Find where the given text appears and provide that cell's center as [X, Y] coordinate. 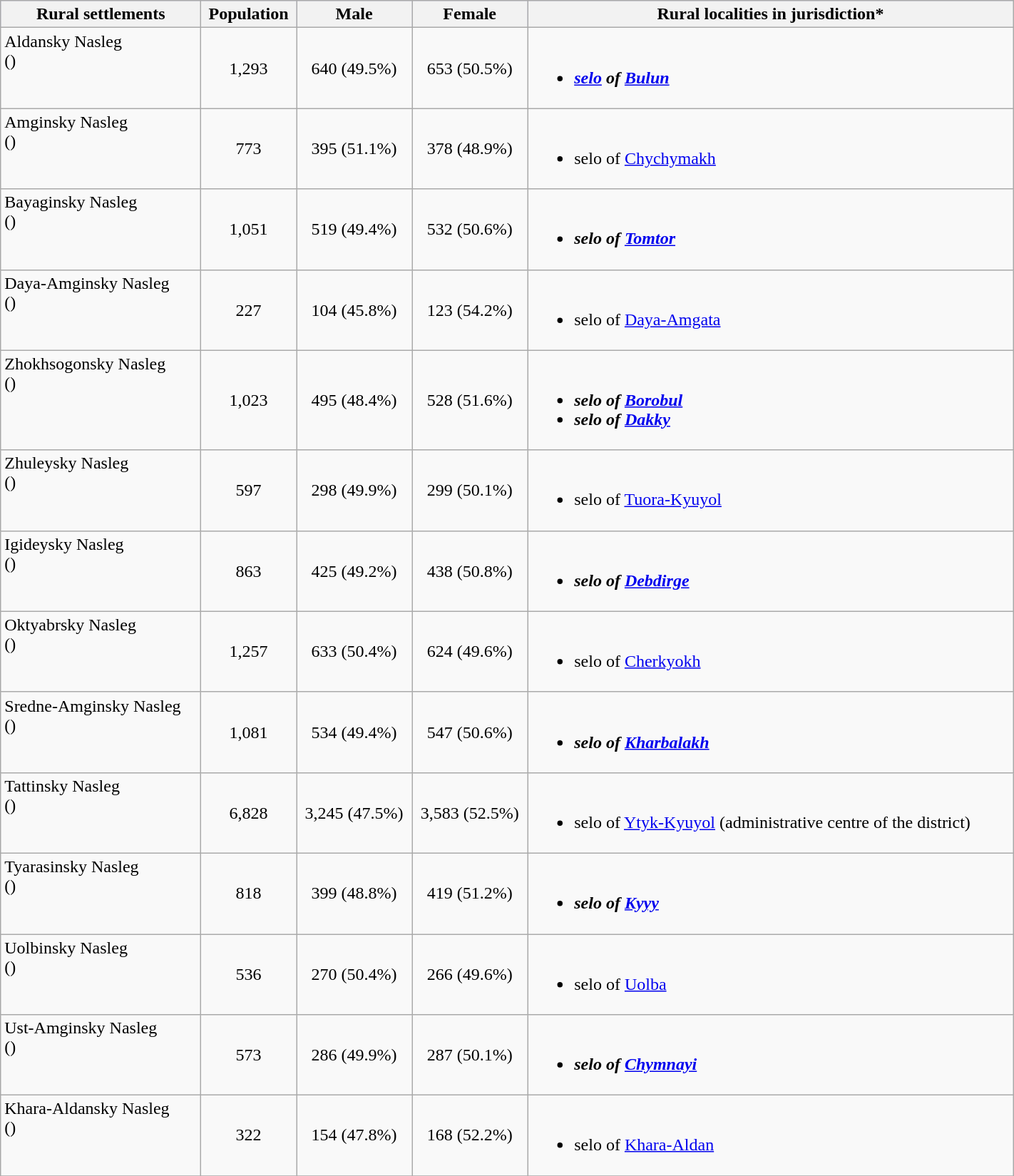
Female [470, 14]
519 (49.4%) [354, 230]
266 (49.6%) [470, 974]
selo of Bulun [771, 68]
438 (50.8%) [470, 571]
773 [249, 148]
818 [249, 893]
3,245 (47.5%) [354, 813]
419 (51.2%) [470, 893]
selo of Khara-Aldan [771, 1135]
Igideysky Nasleg() [101, 571]
123 (54.2%) [470, 310]
Ust-Amginsky Nasleg() [101, 1055]
selo of Daya-Amgata [771, 310]
Rural settlements [101, 14]
378 (48.9%) [470, 148]
Population [249, 14]
selo of Kyyy [771, 893]
Khara-Aldansky Nasleg() [101, 1135]
selo of Kharbalakh [771, 732]
547 (50.6%) [470, 732]
624 (49.6%) [470, 652]
299 (50.1%) [470, 491]
227 [249, 310]
Amginsky Nasleg() [101, 148]
Rural localities in jurisdiction* [771, 14]
168 (52.2%) [470, 1135]
1,293 [249, 68]
Sredne-Amginsky Nasleg() [101, 732]
633 (50.4%) [354, 652]
640 (49.5%) [354, 68]
597 [249, 491]
Oktyabrsky Nasleg() [101, 652]
528 (51.6%) [470, 400]
863 [249, 571]
495 (48.4%) [354, 400]
selo of Ytyk-Kyuyol (administrative centre of the district) [771, 813]
Tyarasinsky Nasleg() [101, 893]
selo of Debdirge [771, 571]
Zhokhsogonsky Nasleg() [101, 400]
399 (48.8%) [354, 893]
selo of Chychymakh [771, 148]
534 (49.4%) [354, 732]
532 (50.6%) [470, 230]
573 [249, 1055]
1,023 [249, 400]
Bayaginsky Nasleg() [101, 230]
selo of Tuora-Kyuyol [771, 491]
425 (49.2%) [354, 571]
Daya-Amginsky Nasleg() [101, 310]
Male [354, 14]
154 (47.8%) [354, 1135]
298 (49.9%) [354, 491]
selo of Cherkyokh [771, 652]
1,081 [249, 732]
Uolbinsky Nasleg() [101, 974]
Aldansky Nasleg() [101, 68]
Tattinsky Nasleg() [101, 813]
Zhuleysky Nasleg() [101, 491]
selo of Uolba [771, 974]
395 (51.1%) [354, 148]
selo of Borobulselo of Dakky [771, 400]
selo of Chymnayi [771, 1055]
104 (45.8%) [354, 310]
3,583 (52.5%) [470, 813]
287 (50.1%) [470, 1055]
322 [249, 1135]
1,257 [249, 652]
536 [249, 974]
6,828 [249, 813]
286 (49.9%) [354, 1055]
1,051 [249, 230]
270 (50.4%) [354, 974]
653 (50.5%) [470, 68]
selo of Tomtor [771, 230]
